Provide the (X, Y) coordinate of the cell's center where the given text is located.  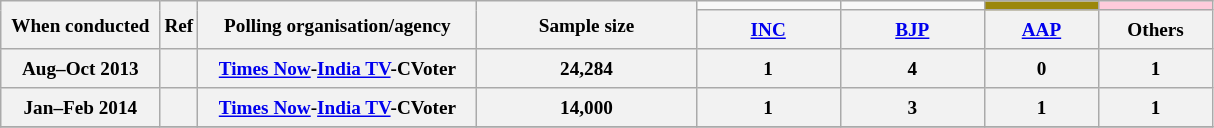
When conducted (80, 25)
BJP (912, 30)
Sample size (586, 25)
AAP (1041, 30)
INC (768, 30)
Others (1156, 30)
4 (912, 68)
24,284 (586, 68)
14,000 (586, 108)
3 (912, 108)
Aug–Oct 2013 (80, 68)
Ref (179, 25)
0 (1041, 68)
Polling organisation/agency (338, 25)
Jan–Feb 2014 (80, 108)
